Search for the cell housing the specified text and yield its (x, y) center coordinate. 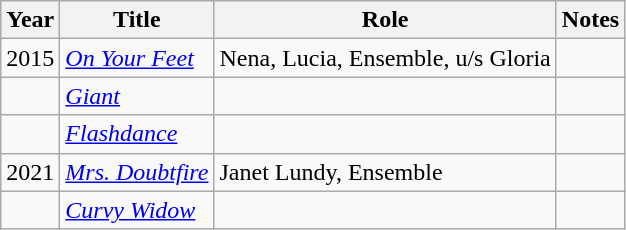
2015 (30, 58)
Year (30, 20)
Mrs. Doubtfire (137, 172)
Flashdance (137, 134)
On Your Feet (137, 58)
Nena, Lucia, Ensemble, u/s Gloria (385, 58)
2021 (30, 172)
Notes (590, 20)
Curvy Widow (137, 210)
Role (385, 20)
Janet Lundy, Ensemble (385, 172)
Giant (137, 96)
Title (137, 20)
